Detect which cell encompasses the target text, then output its [X, Y] center coordinate. 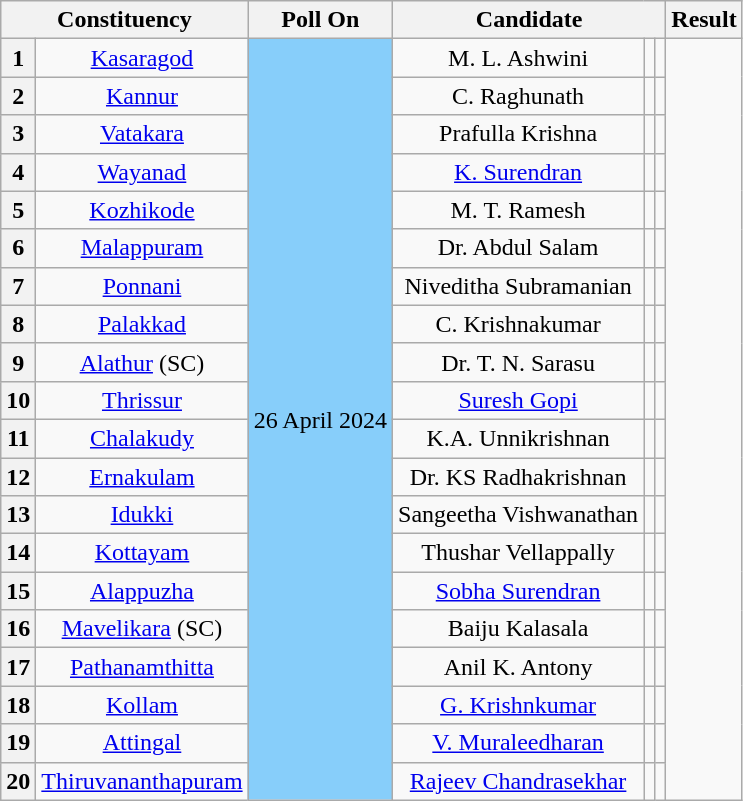
Kollam [142, 705]
1 [18, 58]
Poll On [320, 20]
Candidate [530, 20]
Niveditha Subramanian [518, 286]
C. Raghunath [518, 96]
14 [18, 553]
Attingal [142, 743]
15 [18, 591]
Wayanad [142, 172]
Rajeev Chandrasekhar [518, 781]
11 [18, 438]
Malappuram [142, 248]
7 [18, 286]
5 [18, 210]
9 [18, 362]
Constituency [124, 20]
G. Krishnkumar [518, 705]
2 [18, 96]
Pathanamthitta [142, 667]
Thrissur [142, 400]
Sobha Surendran [518, 591]
Thushar Vellappally [518, 553]
12 [18, 477]
Dr. T. N. Sarasu [518, 362]
Thiruvananthapuram [142, 781]
Palakkad [142, 324]
Ernakulam [142, 477]
Kannur [142, 96]
Dr. Abdul Salam [518, 248]
Baiju Kalasala [518, 629]
Kozhikode [142, 210]
Vatakara [142, 134]
Idukki [142, 515]
13 [18, 515]
Dr. KS Radhakrishnan [518, 477]
3 [18, 134]
M. T. Ramesh [518, 210]
Sangeetha Vishwanathan [518, 515]
Alathur (SC) [142, 362]
Kasaragod [142, 58]
8 [18, 324]
10 [18, 400]
Ponnani [142, 286]
K.A. Unnikrishnan [518, 438]
6 [18, 248]
19 [18, 743]
V. Muraleedharan [518, 743]
18 [18, 705]
20 [18, 781]
26 April 2024 [320, 420]
Mavelikara (SC) [142, 629]
16 [18, 629]
Result [704, 20]
Suresh Gopi [518, 400]
K. Surendran [518, 172]
Prafulla Krishna [518, 134]
17 [18, 667]
Chalakudy [142, 438]
Kottayam [142, 553]
M. L. Ashwini [518, 58]
Anil K. Antony [518, 667]
Alappuzha [142, 591]
4 [18, 172]
C. Krishnakumar [518, 324]
